Search for the cell housing the specified text and yield its (x, y) center coordinate. 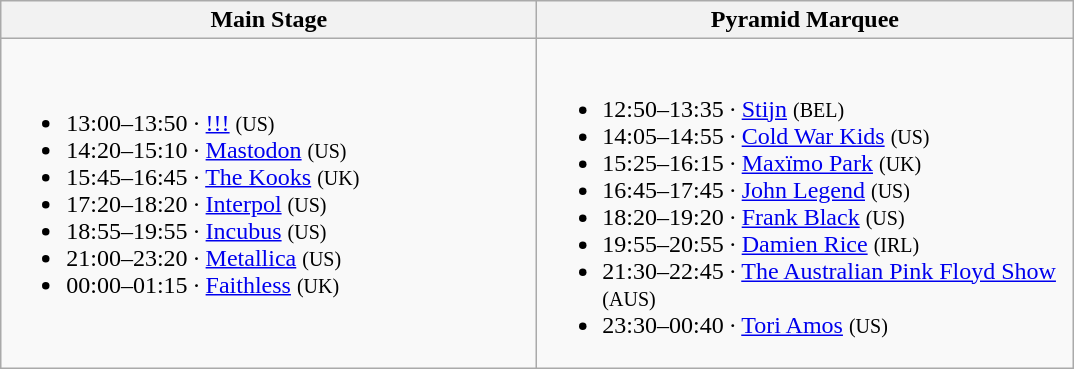
Main Stage (269, 20)
Pyramid Marquee (805, 20)
